Determine the [x, y] coordinate at the center of the cell enclosing the given text.  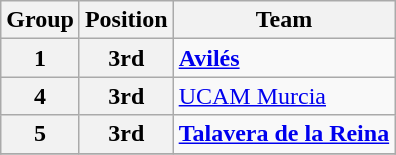
Avilés [284, 58]
Talavera de la Reina [284, 134]
Position [126, 20]
Team [284, 20]
UCAM Murcia [284, 96]
1 [40, 58]
Group [40, 20]
4 [40, 96]
5 [40, 134]
